For the text-containing cell, return its midpoint in [X, Y] coordinate format. 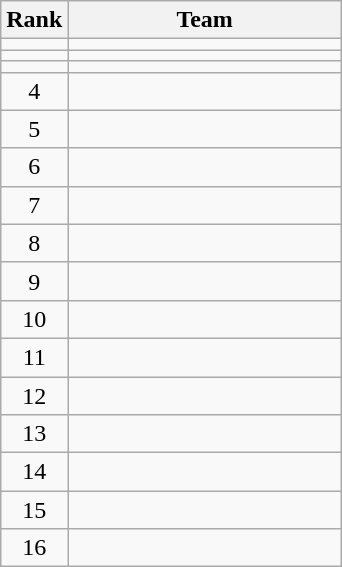
9 [34, 281]
15 [34, 510]
6 [34, 167]
11 [34, 357]
7 [34, 205]
12 [34, 395]
4 [34, 91]
10 [34, 319]
13 [34, 434]
5 [34, 129]
Team [205, 20]
8 [34, 243]
14 [34, 472]
16 [34, 548]
Rank [34, 20]
